Pinpoint the cell where the given text exists, returning its (x, y) midpoint coordinate. 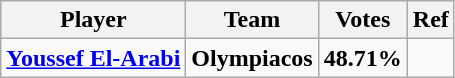
Ref (430, 20)
Votes (362, 20)
Olympiacos (252, 58)
Player (94, 20)
Youssef El-Arabi (94, 58)
Team (252, 20)
48.71% (362, 58)
